Return the [x, y] coordinate for the center point of the cell that contains the specified text.  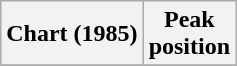
Chart (1985) [72, 34]
Peakposition [189, 34]
